Search for the cell housing the specified text and yield its [X, Y] center coordinate. 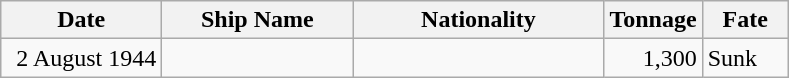
1,300 [653, 58]
Fate [745, 20]
Sunk [745, 58]
Ship Name [258, 20]
2 August 1944 [82, 58]
Nationality [478, 20]
Date [82, 20]
Tonnage [653, 20]
